Locate the cell with the specified text and output its [X, Y] center coordinate. 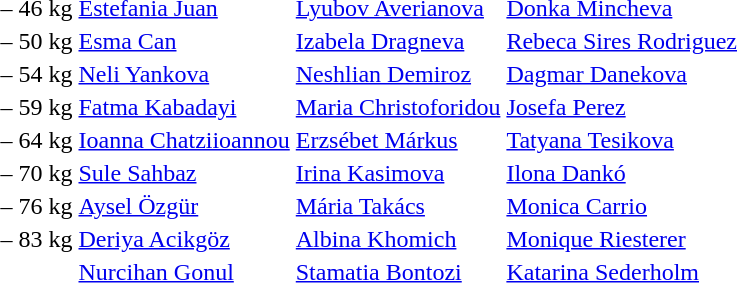
Aysel Özgür [184, 206]
Mária Takács [398, 206]
Erzsébet Márkus [398, 140]
Deriya Acikgöz [184, 239]
Irina Kasimova [398, 173]
Maria Christoforidou [398, 107]
Sule Sahbaz [184, 173]
Fatma Kabadayi [184, 107]
Ioanna Chatziioannou [184, 140]
Izabela Dragneva [398, 41]
Neshlian Demiroz [398, 74]
Neli Yankova [184, 74]
Esma Can [184, 41]
Albina Khomich [398, 239]
